Capture the cell that displays the provided text and extract its (X, Y) central coordinate. 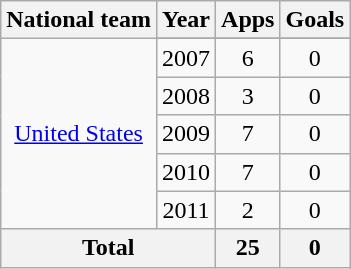
2010 (186, 172)
2007 (186, 58)
Apps (248, 20)
Year (186, 20)
2 (248, 210)
United States (79, 134)
Goals (315, 20)
Total (108, 248)
National team (79, 20)
25 (248, 248)
2011 (186, 210)
6 (248, 58)
2009 (186, 134)
2008 (186, 96)
3 (248, 96)
